Pinpoint the cell where the given text exists, returning its [X, Y] midpoint coordinate. 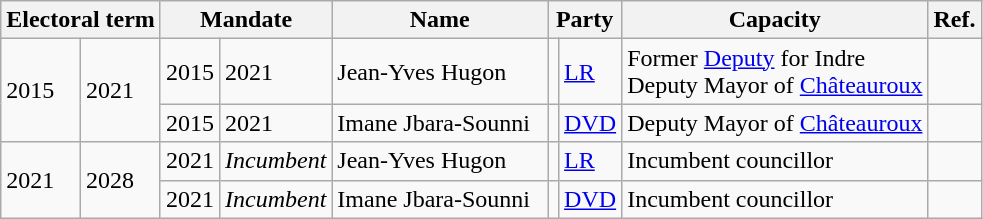
Electoral term [81, 20]
Deputy Mayor of Châteauroux [775, 123]
2028 [121, 180]
Ref. [954, 20]
Name [440, 20]
Mandate [246, 20]
Former Deputy for IndreDeputy Mayor of Châteauroux [775, 72]
Capacity [775, 20]
Party [585, 20]
